Scan for the cell matching the given text and deliver its [X, Y] coordinate at center. 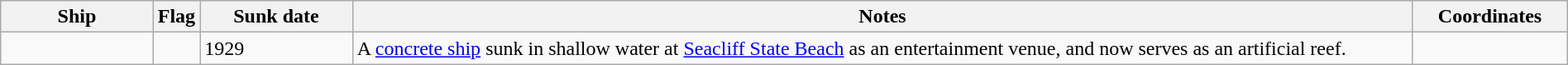
1929 [276, 48]
A concrete ship sunk in shallow water at Seacliff State Beach as an entertainment venue, and now serves as an artificial reef. [882, 48]
Notes [882, 17]
Sunk date [276, 17]
Flag [176, 17]
Coordinates [1490, 17]
Ship [77, 17]
